Return (X, Y) of the center of cell containing provided text 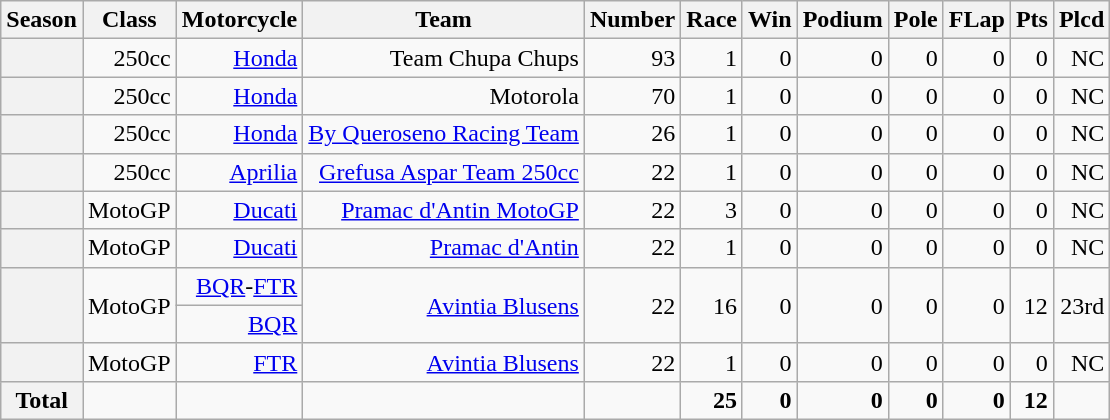
Motorcycle (240, 20)
26 (632, 134)
25 (712, 400)
Pramac d'Antin (444, 248)
Win (770, 20)
Team (444, 20)
By Queroseno Racing Team (444, 134)
Number (632, 20)
BQR (240, 324)
Aprilia (240, 172)
Team Chupa Chups (444, 58)
Class (129, 20)
Race (712, 20)
Podium (842, 20)
Season (42, 20)
Total (42, 400)
FTR (240, 362)
Grefusa Aspar Team 250cc (444, 172)
70 (632, 96)
Pole (916, 20)
Plcd (1081, 20)
23rd (1081, 305)
Pramac d'Antin MotoGP (444, 210)
FLap (976, 20)
Pts (1032, 20)
BQR-FTR (240, 286)
Motorola (444, 96)
16 (712, 305)
93 (632, 58)
3 (712, 210)
